Output the [x, y] coordinate of the center of the cell containing the given text.  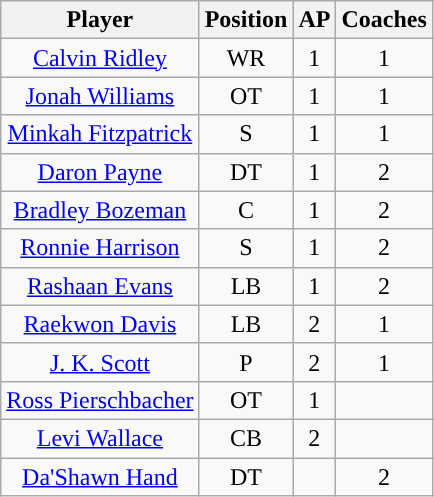
Coaches [384, 20]
Ronnie Harrison [100, 248]
P [246, 362]
Ross Pierschbacher [100, 400]
Jonah Williams [100, 96]
WR [246, 58]
Levi Wallace [100, 438]
Rashaan Evans [100, 286]
Da'Shawn Hand [100, 477]
CB [246, 438]
J. K. Scott [100, 362]
Calvin Ridley [100, 58]
Raekwon Davis [100, 324]
Bradley Bozeman [100, 210]
Position [246, 20]
Player [100, 20]
C [246, 210]
AP [314, 20]
Minkah Fitzpatrick [100, 134]
Daron Payne [100, 172]
